Provide the [X, Y] coordinate of the cell's center where the given text is located.  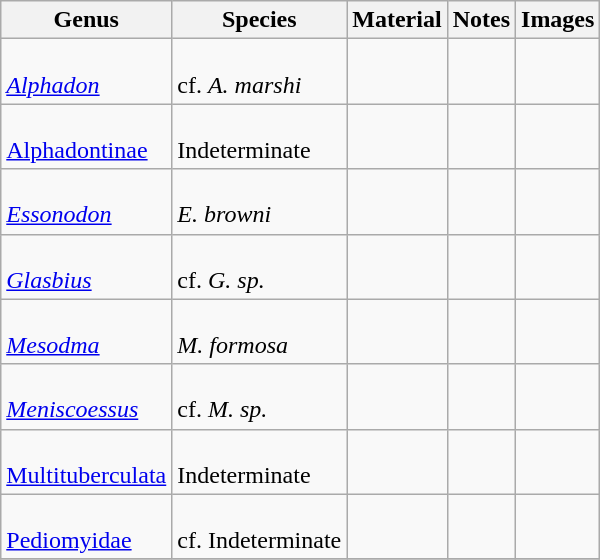
Species [260, 20]
M. formosa [260, 332]
Alphadon [86, 72]
Material [397, 20]
Notes [481, 20]
Meniscoessus [86, 396]
Pediomyidae [86, 526]
Alphadontinae [86, 136]
Essonodon [86, 202]
E. browni [260, 202]
Multituberculata [86, 462]
cf. Indeterminate [260, 526]
Images [558, 20]
Genus [86, 20]
cf. G. sp. [260, 266]
cf. M. sp. [260, 396]
Glasbius [86, 266]
Mesodma [86, 332]
cf. A. marshi [260, 72]
